Find where the given text appears and provide that cell's center as [X, Y] coordinate. 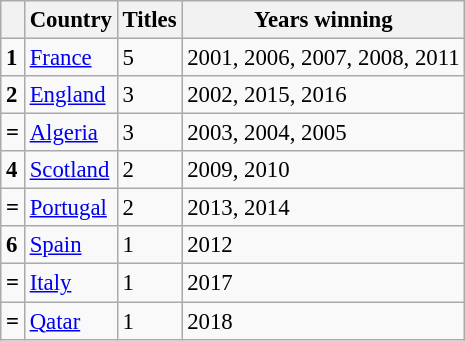
2013, 2014 [324, 208]
Country [70, 20]
2017 [324, 283]
2009, 2010 [324, 170]
Portugal [70, 208]
2001, 2006, 2007, 2008, 2011 [324, 58]
France [70, 58]
2003, 2004, 2005 [324, 133]
Algeria [70, 133]
Scotland [70, 170]
England [70, 95]
2012 [324, 245]
Spain [70, 245]
2018 [324, 321]
Years winning [324, 20]
5 [150, 58]
Titles [150, 20]
6 [13, 245]
4 [13, 170]
2002, 2015, 2016 [324, 95]
Qatar [70, 321]
Italy [70, 283]
